Find where the given text appears and provide that cell's center as (X, Y) coordinate. 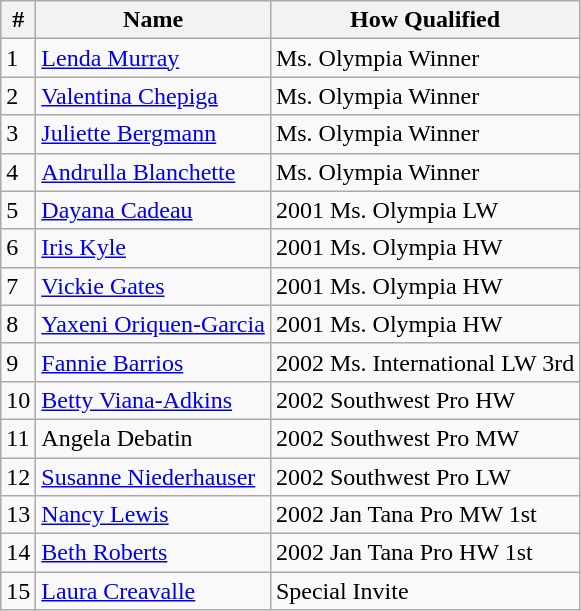
11 (18, 438)
Betty Viana-Adkins (154, 400)
Beth Roberts (154, 553)
Special Invite (424, 591)
Valentina Chepiga (154, 96)
2002 Jan Tana Pro HW 1st (424, 553)
2 (18, 96)
3 (18, 134)
Fannie Barrios (154, 362)
Susanne Niederhauser (154, 477)
5 (18, 210)
Angela Debatin (154, 438)
6 (18, 248)
Nancy Lewis (154, 515)
Andrulla Blanchette (154, 172)
2001 Ms. Olympia LW (424, 210)
Laura Creavalle (154, 591)
15 (18, 591)
4 (18, 172)
2002 Southwest Pro MW (424, 438)
2002 Ms. International LW 3rd (424, 362)
How Qualified (424, 20)
10 (18, 400)
13 (18, 515)
2002 Southwest Pro HW (424, 400)
Vickie Gates (154, 286)
Iris Kyle (154, 248)
12 (18, 477)
7 (18, 286)
# (18, 20)
14 (18, 553)
Name (154, 20)
Lenda Murray (154, 58)
1 (18, 58)
Juliette Bergmann (154, 134)
Yaxeni Oriquen-Garcia (154, 324)
2002 Jan Tana Pro MW 1st (424, 515)
9 (18, 362)
Dayana Cadeau (154, 210)
8 (18, 324)
2002 Southwest Pro LW (424, 477)
